Output the (x, y) coordinate of the center of the cell containing the given text.  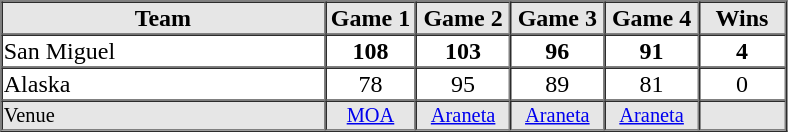
91 (651, 50)
Venue (163, 115)
95 (463, 84)
MOA (370, 115)
103 (463, 50)
Alaska (163, 84)
89 (557, 84)
San Miguel (163, 50)
Game 2 (463, 18)
108 (370, 50)
Game 4 (651, 18)
Game 3 (557, 18)
81 (651, 84)
Team (163, 18)
78 (370, 84)
Wins (742, 18)
4 (742, 50)
Game 1 (370, 18)
0 (742, 84)
96 (557, 50)
